Pinpoint the cell where the given text exists, returning its [x, y] midpoint coordinate. 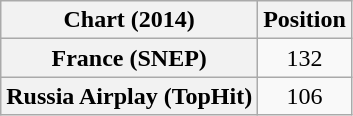
Position [305, 20]
106 [305, 96]
Chart (2014) [130, 20]
132 [305, 58]
France (SNEP) [130, 58]
Russia Airplay (TopHit) [130, 96]
